Scan for the cell matching the given text and deliver its [X, Y] coordinate at center. 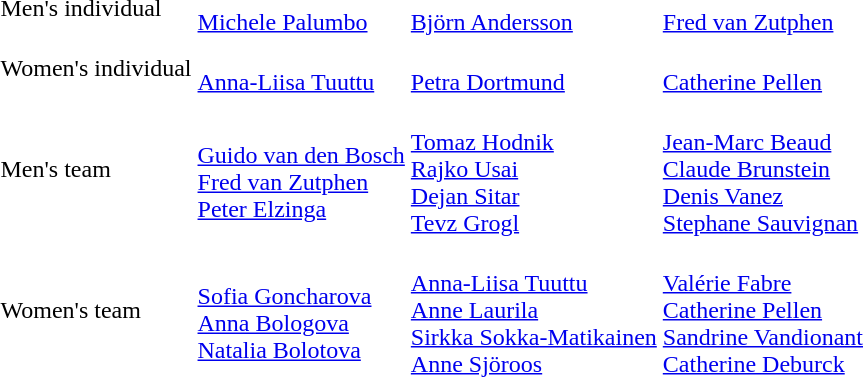
Anna-Liisa Tuuttu [301, 68]
Tomaz Hodnik Rajko Usai Dejan Sitar Tevz Grogl [534, 169]
Petra Dortmund [534, 68]
Guido van den Bosch Fred van Zutphen Peter Elzinga [301, 169]
